Identify which cell holds the provided text, then report its [x, y] central coordinate. 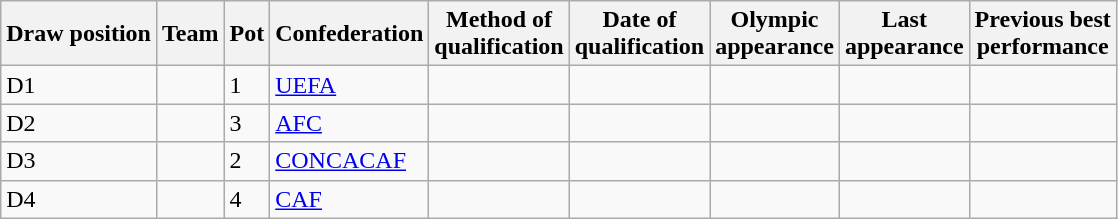
D2 [79, 123]
Date ofqualification [639, 34]
2 [247, 161]
Olympicappearance [775, 34]
D4 [79, 199]
Method ofqualification [499, 34]
Lastappearance [904, 34]
Confederation [350, 34]
AFC [350, 123]
3 [247, 123]
Previous bestperformance [1042, 34]
4 [247, 199]
1 [247, 85]
CAF [350, 199]
D3 [79, 161]
Team [190, 34]
Pot [247, 34]
UEFA [350, 85]
Draw position [79, 34]
D1 [79, 85]
CONCACAF [350, 161]
